Extract the (x, y) coordinate from the center of the cell holding the provided text.  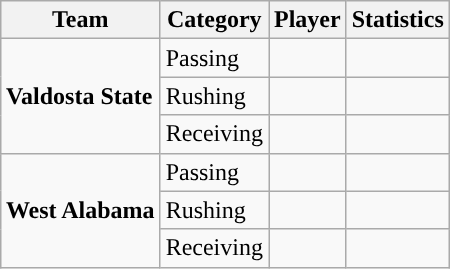
Category (214, 20)
Team (80, 20)
Valdosta State (80, 96)
West Alabama (80, 210)
Statistics (398, 20)
Player (307, 20)
